For the text-containing cell, return its midpoint in [x, y] coordinate format. 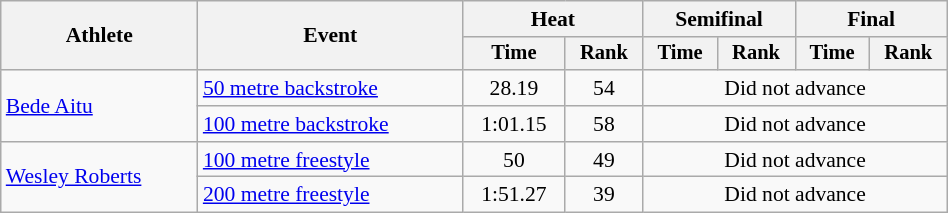
100 metre freestyle [330, 160]
58 [604, 124]
50 [514, 160]
Semifinal [719, 19]
Final [871, 19]
100 metre backstroke [330, 124]
50 metre backstroke [330, 88]
Athlete [100, 36]
Event [330, 36]
Heat [553, 19]
54 [604, 88]
49 [604, 160]
1:51.27 [514, 195]
1:01.15 [514, 124]
Bede Aitu [100, 106]
28.19 [514, 88]
39 [604, 195]
200 metre freestyle [330, 195]
Wesley Roberts [100, 178]
